Search for the cell housing the specified text and yield its [x, y] center coordinate. 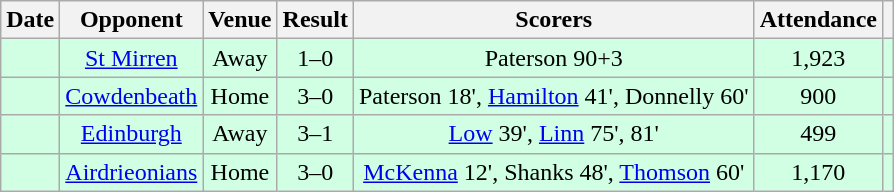
Airdrieonians [132, 172]
Date [30, 20]
3–1 [315, 134]
McKenna 12', Shanks 48', Thomson 60' [554, 172]
Scorers [554, 20]
1,170 [818, 172]
Result [315, 20]
Cowdenbeath [132, 96]
Low 39', Linn 75', 81' [554, 134]
499 [818, 134]
1–0 [315, 58]
Paterson 18', Hamilton 41', Donnelly 60' [554, 96]
Paterson 90+3 [554, 58]
St Mirren [132, 58]
Attendance [818, 20]
Venue [240, 20]
1,923 [818, 58]
900 [818, 96]
Opponent [132, 20]
Edinburgh [132, 134]
